Identify which cell holds the provided text, then report its (x, y) central coordinate. 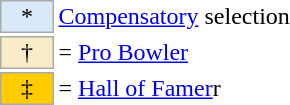
‡ (27, 88)
* (27, 16)
† (27, 52)
